Determine the (X, Y) coordinate at the center of the cell enclosing the given text.  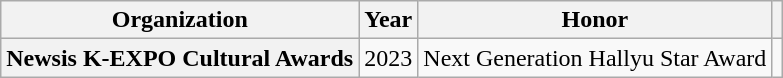
Newsis K-EXPO Cultural Awards (180, 58)
Year (388, 20)
Honor (595, 20)
Organization (180, 20)
Next Generation Hallyu Star Award (595, 58)
2023 (388, 58)
